Return [X, Y] of the center of cell containing provided text 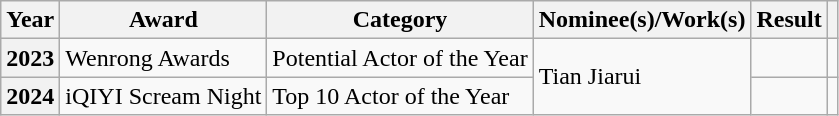
Result [789, 20]
Award [164, 20]
Top 10 Actor of the Year [400, 96]
Nominee(s)/Work(s) [642, 20]
Year [30, 20]
iQIYI Scream Night [164, 96]
Potential Actor of the Year [400, 58]
2024 [30, 96]
2023 [30, 58]
Category [400, 20]
Wenrong Awards [164, 58]
Tian Jiarui [642, 77]
